Provide the (x, y) coordinate of the cell's center where the given text is located.  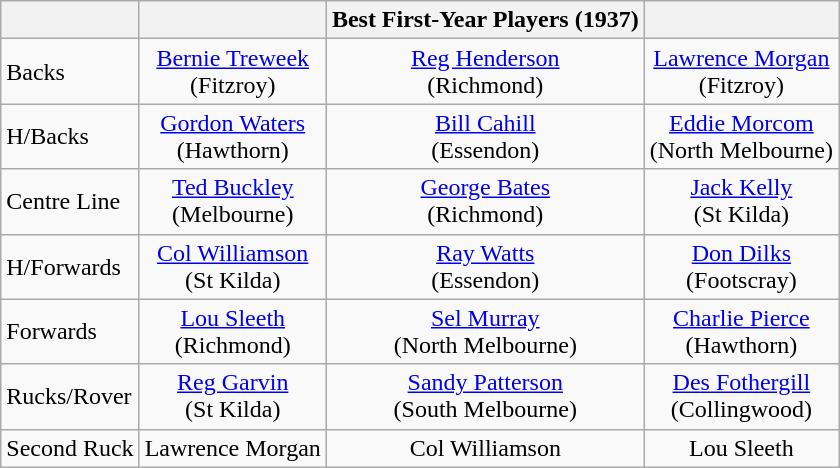
Reg Henderson(Richmond) (485, 72)
Forwards (70, 332)
Backs (70, 72)
H/Backs (70, 136)
Ray Watts(Essendon) (485, 266)
Best First-Year Players (1937) (485, 20)
Lou Sleeth(Richmond) (232, 332)
Ted Buckley(Melbourne) (232, 202)
Bill Cahill(Essendon) (485, 136)
Sel Murray(North Melbourne) (485, 332)
Charlie Pierce(Hawthorn) (741, 332)
H/Forwards (70, 266)
Lawrence Morgan(Fitzroy) (741, 72)
Bernie Treweek(Fitzroy) (232, 72)
Gordon Waters(Hawthorn) (232, 136)
Centre Line (70, 202)
George Bates(Richmond) (485, 202)
Lou Sleeth (741, 448)
Eddie Morcom(North Melbourne) (741, 136)
Rucks/Rover (70, 396)
Sandy Patterson(South Melbourne) (485, 396)
Jack Kelly(St Kilda) (741, 202)
Second Ruck (70, 448)
Col Williamson (485, 448)
Lawrence Morgan (232, 448)
Col Williamson(St Kilda) (232, 266)
Reg Garvin(St Kilda) (232, 396)
Don Dilks(Footscray) (741, 266)
Des Fothergill(Collingwood) (741, 396)
